Locate the cell with the specified text and output its (x, y) center coordinate. 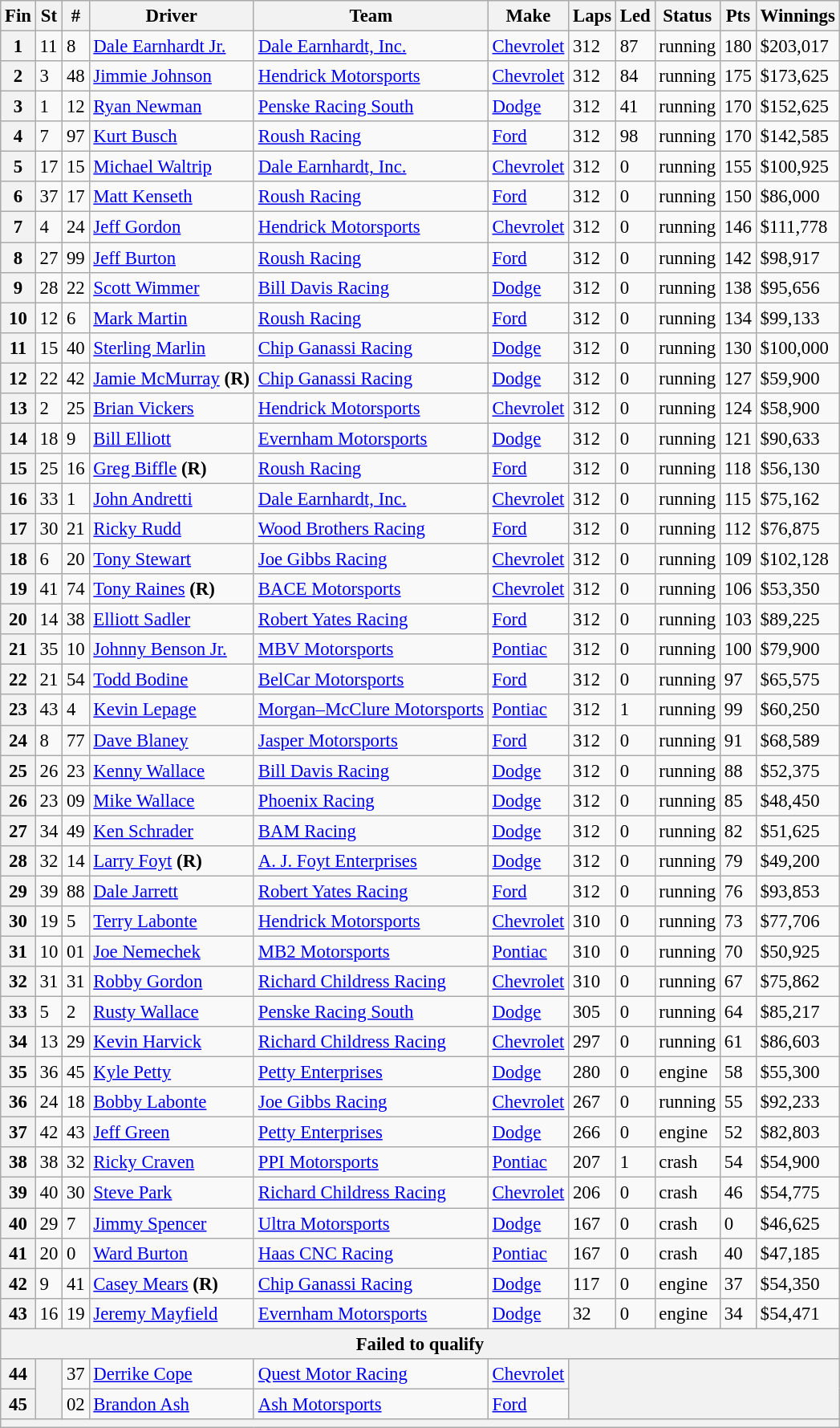
Failed to qualify (420, 1344)
$95,656 (797, 287)
Tony Raines (R) (172, 589)
Johnny Benson Jr. (172, 649)
MB2 Motorsports (371, 951)
Steve Park (172, 1193)
98 (635, 136)
85 (738, 800)
$48,450 (797, 800)
55 (738, 1102)
Phoenix Racing (371, 800)
Led (635, 16)
$86,000 (797, 197)
180 (738, 47)
Dale Earnhardt Jr. (172, 47)
267 (592, 1102)
Kurt Busch (172, 136)
Jeff Burton (172, 258)
112 (738, 529)
01 (75, 951)
84 (635, 76)
297 (592, 1042)
76 (738, 891)
John Andretti (172, 498)
130 (738, 348)
# (75, 16)
Ken Schrader (172, 831)
$142,585 (797, 136)
Derrike Cope (172, 1374)
Pts (738, 16)
$203,017 (797, 47)
Jeff Green (172, 1133)
$102,128 (797, 559)
$60,250 (797, 710)
134 (738, 318)
$65,575 (797, 680)
$51,625 (797, 831)
Bobby Labonte (172, 1102)
58 (738, 1072)
$77,706 (797, 921)
Mike Wallace (172, 800)
Kevin Lepage (172, 710)
Dave Blaney (172, 740)
Sterling Marlin (172, 348)
$89,225 (797, 620)
Bill Elliott (172, 438)
64 (738, 1012)
280 (592, 1072)
BelCar Motorsports (371, 680)
$54,471 (797, 1313)
Joe Nemechek (172, 951)
$58,900 (797, 409)
$56,130 (797, 469)
Jeff Gordon (172, 227)
Jamie McMurray (R) (172, 378)
$100,000 (797, 348)
Ricky Rudd (172, 529)
Mark Martin (172, 318)
87 (635, 47)
Ultra Motorsports (371, 1223)
Scott Wimmer (172, 287)
79 (738, 861)
Ryan Newman (172, 107)
Greg Biffle (R) (172, 469)
$52,375 (797, 771)
48 (75, 76)
Todd Bodine (172, 680)
$68,589 (797, 740)
$76,875 (797, 529)
305 (592, 1012)
$86,603 (797, 1042)
67 (738, 982)
Driver (172, 16)
115 (738, 498)
61 (738, 1042)
Status (687, 16)
A. J. Foyt Enterprises (371, 861)
121 (738, 438)
$98,917 (797, 258)
$152,625 (797, 107)
Morgan–McClure Motorsports (371, 710)
$50,925 (797, 951)
155 (738, 167)
BAM Racing (371, 831)
138 (738, 287)
82 (738, 831)
44 (18, 1374)
$85,217 (797, 1012)
Elliott Sadler (172, 620)
$79,900 (797, 649)
Dale Jarrett (172, 891)
$75,162 (797, 498)
$90,633 (797, 438)
Team (371, 16)
Laps (592, 16)
02 (75, 1404)
Wood Brothers Racing (371, 529)
150 (738, 197)
Make (528, 16)
124 (738, 409)
Quest Motor Racing (371, 1374)
266 (592, 1133)
Jimmie Johnson (172, 76)
Ash Motorsports (371, 1404)
207 (592, 1163)
Matt Kenseth (172, 197)
74 (75, 589)
Rusty Wallace (172, 1012)
Casey Mears (R) (172, 1284)
Robby Gordon (172, 982)
109 (738, 559)
127 (738, 378)
Kenny Wallace (172, 771)
Winnings (797, 16)
$92,233 (797, 1102)
Haas CNC Racing (371, 1253)
73 (738, 921)
Brandon Ash (172, 1404)
Ricky Craven (172, 1163)
$47,185 (797, 1253)
$46,625 (797, 1223)
09 (75, 800)
$99,133 (797, 318)
Ward Burton (172, 1253)
52 (738, 1133)
146 (738, 227)
$100,925 (797, 167)
142 (738, 258)
Jeremy Mayfield (172, 1313)
St (48, 16)
$54,350 (797, 1284)
$49,200 (797, 861)
$93,853 (797, 891)
$54,775 (797, 1193)
Brian Vickers (172, 409)
103 (738, 620)
70 (738, 951)
$82,803 (797, 1133)
$173,625 (797, 76)
Larry Foyt (R) (172, 861)
$53,350 (797, 589)
BACE Motorsports (371, 589)
106 (738, 589)
Jasper Motorsports (371, 740)
91 (738, 740)
Tony Stewart (172, 559)
$111,778 (797, 227)
Terry Labonte (172, 921)
206 (592, 1193)
$59,900 (797, 378)
117 (592, 1284)
Fin (18, 16)
MBV Motorsports (371, 649)
Kevin Harvick (172, 1042)
$54,900 (797, 1163)
100 (738, 649)
$55,300 (797, 1072)
PPI Motorsports (371, 1163)
46 (738, 1193)
118 (738, 469)
$75,862 (797, 982)
175 (738, 76)
Kyle Petty (172, 1072)
Michael Waltrip (172, 167)
77 (75, 740)
Jimmy Spencer (172, 1223)
49 (75, 831)
